Capture the cell that displays the provided text and extract its [X, Y] central coordinate. 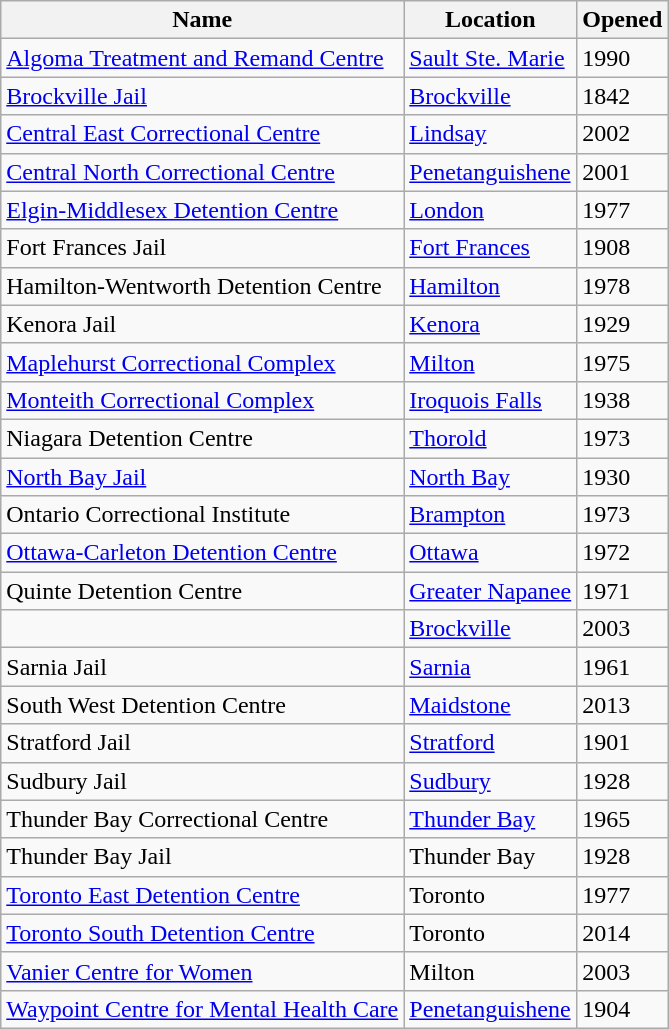
Sarnia [490, 667]
Toronto East Detention Centre [202, 895]
Ontario Correctional Institute [202, 515]
Stratford Jail [202, 743]
Sault Ste. Marie [490, 58]
Ottawa [490, 553]
1961 [622, 667]
Central North Correctional Centre [202, 172]
Stratford [490, 743]
Niagara Detention Centre [202, 438]
Waypoint Centre for Mental Health Care [202, 1009]
1978 [622, 286]
Central East Correctional Centre [202, 134]
1908 [622, 248]
Kenora Jail [202, 324]
Name [202, 20]
1975 [622, 362]
1990 [622, 58]
Sarnia Jail [202, 667]
Hamilton [490, 286]
Iroquois Falls [490, 400]
Toronto South Detention Centre [202, 933]
South West Detention Centre [202, 705]
Sudbury Jail [202, 781]
2013 [622, 705]
Opened [622, 20]
North Bay Jail [202, 477]
1930 [622, 477]
Monteith Correctional Complex [202, 400]
1842 [622, 96]
Greater Napanee [490, 591]
Thunder Bay Jail [202, 857]
North Bay [490, 477]
Hamilton-Wentworth Detention Centre [202, 286]
Vanier Centre for Women [202, 971]
2002 [622, 134]
Algoma Treatment and Remand Centre [202, 58]
London [490, 210]
1929 [622, 324]
2014 [622, 933]
Sudbury [490, 781]
Lindsay [490, 134]
1904 [622, 1009]
1972 [622, 553]
Maplehurst Correctional Complex [202, 362]
1965 [622, 819]
Thunder Bay Correctional Centre [202, 819]
1938 [622, 400]
Brockville Jail [202, 96]
Kenora [490, 324]
Ottawa-Carleton Detention Centre [202, 553]
Quinte Detention Centre [202, 591]
Brampton [490, 515]
1971 [622, 591]
Maidstone [490, 705]
Fort Frances Jail [202, 248]
2001 [622, 172]
Location [490, 20]
Thorold [490, 438]
Elgin-Middlesex Detention Centre [202, 210]
Fort Frances [490, 248]
1901 [622, 743]
